Determine the (X, Y) coordinate at the center of the cell enclosing the given text.  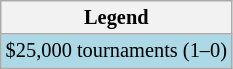
$25,000 tournaments (1–0) (116, 51)
Legend (116, 17)
